Capture the cell that displays the provided text and extract its [x, y] central coordinate. 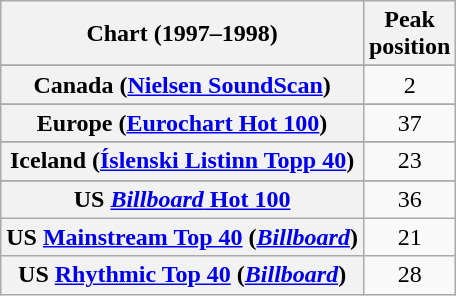
Chart (1997–1998) [182, 34]
36 [409, 199]
US Mainstream Top 40 (Billboard) [182, 237]
Iceland (Íslenski Listinn Topp 40) [182, 161]
US Rhythmic Top 40 (Billboard) [182, 275]
Canada (Nielsen SoundScan) [182, 85]
Europe (Eurochart Hot 100) [182, 123]
23 [409, 161]
21 [409, 237]
2 [409, 85]
37 [409, 123]
28 [409, 275]
US Billboard Hot 100 [182, 199]
Peakposition [409, 34]
